Provide the (x, y) coordinate of the cell's center where the given text is located.  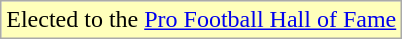
Elected to the Pro Football Hall of Fame (202, 20)
